Capture the cell that displays the provided text and extract its (x, y) central coordinate. 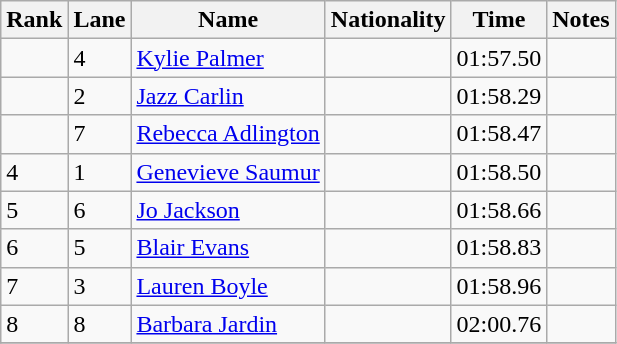
3 (100, 286)
01:57.50 (499, 58)
Lauren Boyle (228, 286)
01:58.83 (499, 248)
Barbara Jardin (228, 324)
01:58.96 (499, 286)
Jo Jackson (228, 210)
Genevieve Saumur (228, 172)
Name (228, 20)
Time (499, 20)
Rank (34, 20)
02:00.76 (499, 324)
Jazz Carlin (228, 96)
Blair Evans (228, 248)
Nationality (388, 20)
Kylie Palmer (228, 58)
1 (100, 172)
Notes (581, 20)
01:58.47 (499, 134)
01:58.29 (499, 96)
2 (100, 96)
01:58.66 (499, 210)
Rebecca Adlington (228, 134)
01:58.50 (499, 172)
Lane (100, 20)
